Locate the cell with the specified text and output its [X, Y] center coordinate. 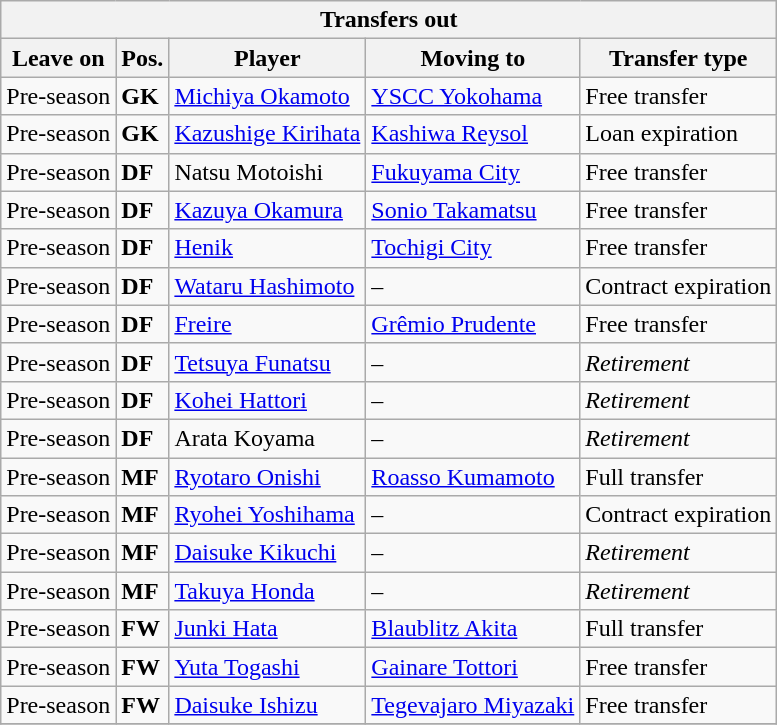
Moving to [473, 58]
Daisuke Kikuchi [268, 553]
Kashiwa Reysol [473, 134]
Sonio Takamatsu [473, 210]
Freire [268, 324]
Fukuyama City [473, 172]
Kazushige Kirihata [268, 134]
Tetsuya Funatsu [268, 362]
Natsu Motoishi [268, 172]
Transfers out [389, 20]
Pos. [142, 58]
Arata Koyama [268, 438]
Ryohei Yoshihama [268, 515]
Blaublitz Akita [473, 629]
Gainare Tottori [473, 667]
Takuya Honda [268, 591]
Daisuke Ishizu [268, 705]
Junki Hata [268, 629]
Kohei Hattori [268, 400]
Player [268, 58]
Michiya Okamoto [268, 96]
Grêmio Prudente [473, 324]
YSCC Yokohama [473, 96]
Yuta Togashi [268, 667]
Roasso Kumamoto [473, 477]
Tegevajaro Miyazaki [473, 705]
Tochigi City [473, 248]
Leave on [58, 58]
Loan expiration [678, 134]
Ryotaro Onishi [268, 477]
Henik [268, 248]
Wataru Hashimoto [268, 286]
Kazuya Okamura [268, 210]
Transfer type [678, 58]
